Return the [x, y] coordinate for the center point of the cell that contains the specified text.  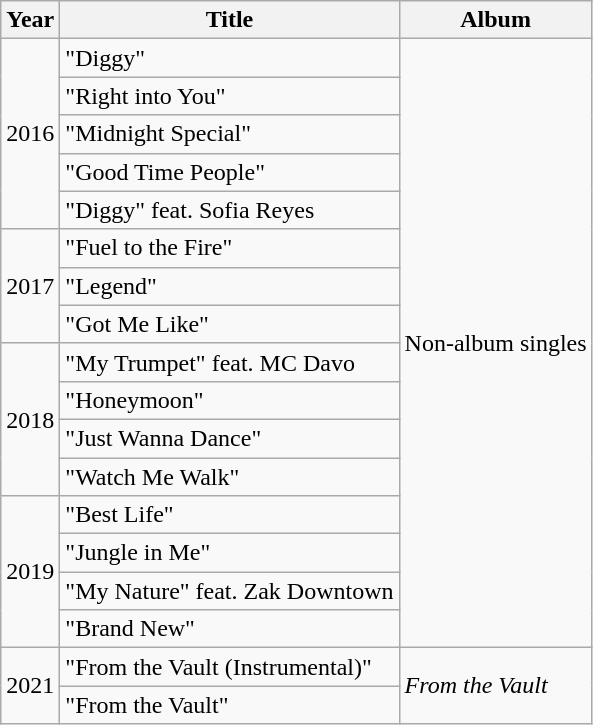
2019 [30, 572]
"From the Vault (Instrumental)" [230, 667]
Non-album singles [496, 344]
"Fuel to the Fire" [230, 248]
"Jungle in Me" [230, 553]
Title [230, 20]
"Diggy" [230, 58]
"Legend" [230, 286]
"Good Time People" [230, 172]
"Brand New" [230, 629]
2018 [30, 419]
"Diggy" feat. Sofia Reyes [230, 210]
"Got Me Like" [230, 324]
"My Trumpet" feat. MC Davo [230, 362]
"Midnight Special" [230, 134]
"Honeymoon" [230, 400]
"Watch Me Walk" [230, 477]
"Just Wanna Dance" [230, 438]
"From the Vault" [230, 705]
2017 [30, 286]
From the Vault [496, 686]
"Right into You" [230, 96]
"My Nature" feat. Zak Downtown [230, 591]
2016 [30, 134]
2021 [30, 686]
Year [30, 20]
"Best Life" [230, 515]
Album [496, 20]
